Pinpoint the cell where the given text exists, returning its (x, y) midpoint coordinate. 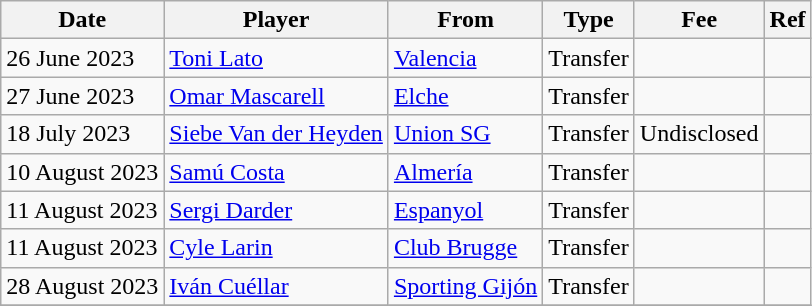
18 July 2023 (82, 134)
Undisclosed (699, 134)
Fee (699, 20)
Player (276, 20)
Elche (465, 96)
Toni Lato (276, 58)
Sergi Darder (276, 210)
Valencia (465, 58)
Cyle Larin (276, 248)
Type (589, 20)
10 August 2023 (82, 172)
26 June 2023 (82, 58)
Club Brugge (465, 248)
Espanyol (465, 210)
28 August 2023 (82, 286)
Union SG (465, 134)
Date (82, 20)
Omar Mascarell (276, 96)
Samú Costa (276, 172)
Ref (788, 20)
Iván Cuéllar (276, 286)
Sporting Gijón (465, 286)
27 June 2023 (82, 96)
Almería (465, 172)
Siebe Van der Heyden (276, 134)
From (465, 20)
